Output the (X, Y) coordinate of the center of the cell containing the given text.  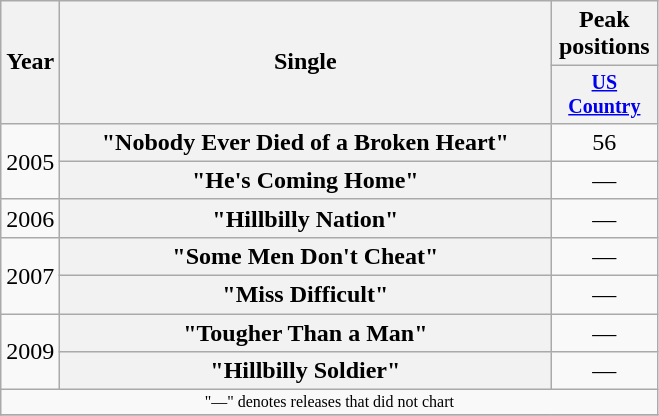
Peak positions (604, 34)
"Some Men Don't Cheat" (306, 256)
Single (306, 62)
2006 (30, 218)
"Tougher Than a Man" (306, 333)
"Nobody Ever Died of a Broken Heart" (306, 142)
"Hillbilly Nation" (306, 218)
2009 (30, 352)
2005 (30, 161)
Year (30, 62)
"Miss Difficult" (306, 295)
2007 (30, 275)
"—" denotes releases that did not chart (330, 402)
56 (604, 142)
"He's Coming Home" (306, 180)
"Hillbilly Soldier" (306, 371)
US Country (604, 94)
